Provide the (X, Y) coordinate of the cell's center where the given text is located.  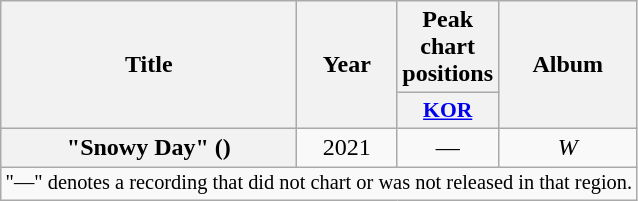
Album (568, 65)
— (448, 147)
KOR (448, 111)
Title (149, 65)
W (568, 147)
Year (347, 65)
2021 (347, 147)
Peak chartpositions (448, 47)
"—" denotes a recording that did not chart or was not released in that region. (319, 183)
"Snowy Day" () (149, 147)
